Locate the cell with the specified text and output its (X, Y) center coordinate. 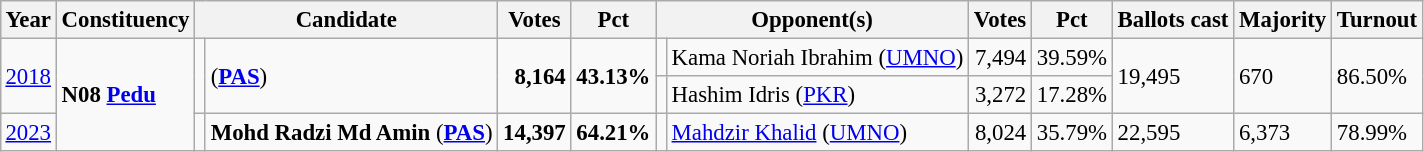
Turnout (1378, 20)
Year (28, 20)
14,397 (534, 133)
2023 (28, 133)
(PAS) (351, 76)
7,494 (1000, 57)
64.21% (614, 133)
86.50% (1378, 76)
43.13% (614, 76)
Hashim Idris (PKR) (817, 95)
35.79% (1072, 133)
Opponent(s) (812, 20)
N08 Pedu (125, 94)
3,272 (1000, 95)
8,024 (1000, 133)
Kama Noriah Ibrahim (UMNO) (817, 57)
22,595 (1172, 133)
670 (1283, 76)
6,373 (1283, 133)
Mohd Radzi Md Amin (PAS) (351, 133)
Mahdzir Khalid (UMNO) (817, 133)
Majority (1283, 20)
Constituency (125, 20)
Candidate (346, 20)
78.99% (1378, 133)
39.59% (1072, 57)
2018 (28, 76)
8,164 (534, 76)
17.28% (1072, 95)
19,495 (1172, 76)
Ballots cast (1172, 20)
